Identify which cell holds the provided text, then report its [X, Y] central coordinate. 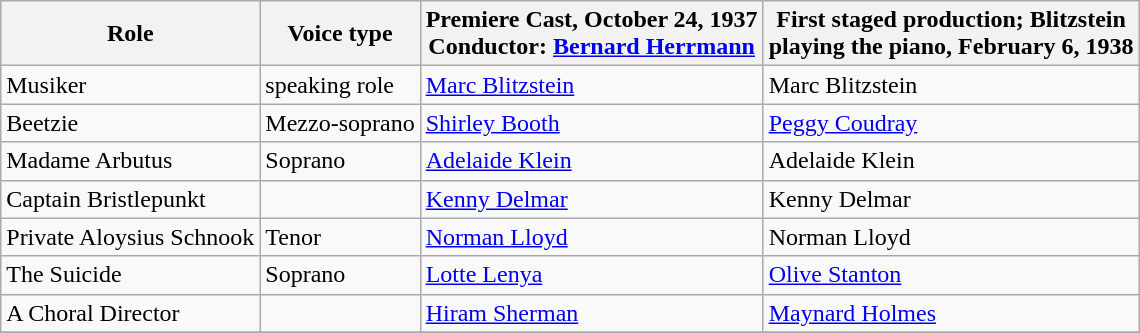
Peggy Coudray [951, 123]
Lotte Lenya [592, 275]
Beetzie [130, 123]
speaking role [340, 85]
Musiker [130, 85]
Shirley Booth [592, 123]
Maynard Holmes [951, 313]
Hiram Sherman [592, 313]
Mezzo-soprano [340, 123]
Premiere Cast, October 24, 1937Conductor: Bernard Herrmann [592, 34]
Madame Arbutus [130, 161]
The Suicide [130, 275]
Olive Stanton [951, 275]
First staged production; Blitzsteinplaying the piano, February 6, 1938 [951, 34]
Voice type [340, 34]
Private Aloysius Schnook [130, 237]
Tenor [340, 237]
Role [130, 34]
A Choral Director [130, 313]
Captain Bristlepunkt [130, 199]
